Search for the cell housing the specified text and yield its [X, Y] center coordinate. 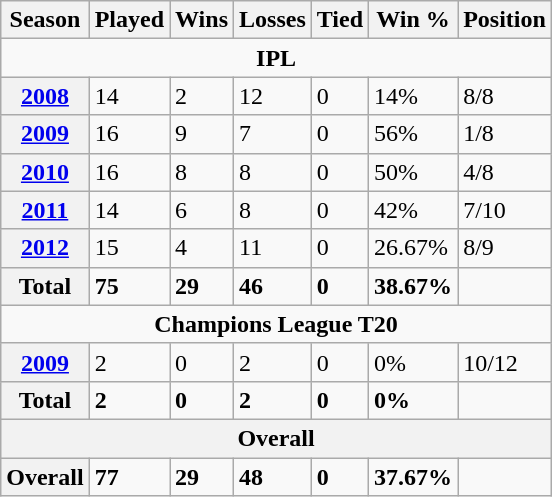
15 [129, 248]
Position [505, 20]
56% [414, 134]
26.67% [414, 248]
37.67% [414, 477]
2012 [45, 248]
4 [202, 248]
46 [273, 286]
2008 [45, 96]
9 [202, 134]
Win % [414, 20]
8/9 [505, 248]
2010 [45, 172]
Champions League T20 [276, 324]
8/8 [505, 96]
77 [129, 477]
38.67% [414, 286]
50% [414, 172]
11 [273, 248]
Played [129, 20]
Losses [273, 20]
12 [273, 96]
4/8 [505, 172]
6 [202, 210]
42% [414, 210]
2011 [45, 210]
14% [414, 96]
10/12 [505, 362]
IPL [276, 58]
1/8 [505, 134]
75 [129, 286]
Wins [202, 20]
48 [273, 477]
7 [273, 134]
Tied [340, 20]
7/10 [505, 210]
Season [45, 20]
